Provide the [x, y] coordinate of the cell's center where the given text is located.  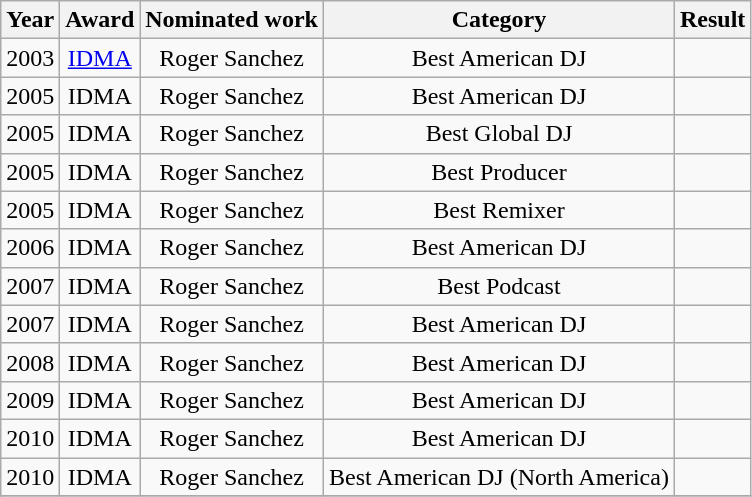
Best Remixer [498, 210]
2003 [30, 58]
2006 [30, 248]
2009 [30, 400]
Best Podcast [498, 286]
Best Global DJ [498, 134]
Category [498, 20]
2008 [30, 362]
Best Producer [498, 172]
Best American DJ (North America) [498, 477]
Result [712, 20]
Year [30, 20]
Nominated work [232, 20]
Award [100, 20]
